Locate the cell with the specified text and output its [x, y] center coordinate. 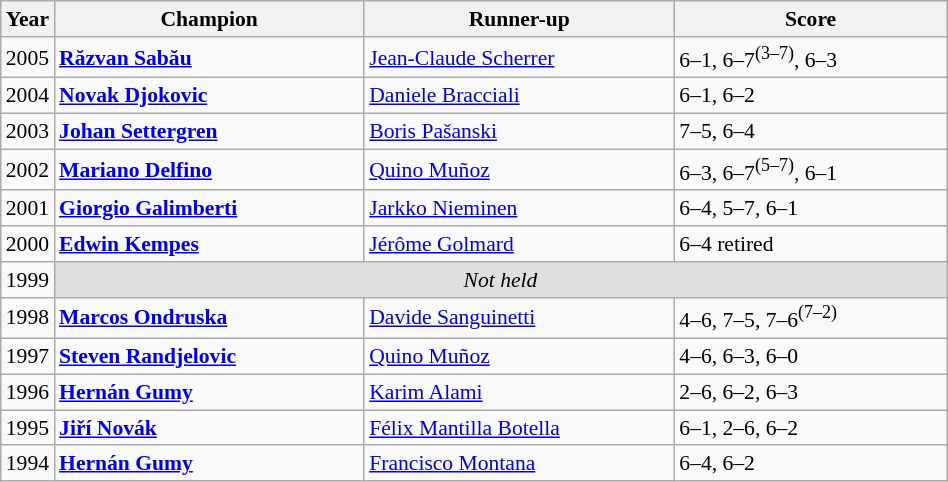
Karim Alami [519, 392]
2001 [28, 209]
Runner-up [519, 19]
Not held [500, 280]
Răzvan Sabău [209, 58]
6–4, 5–7, 6–1 [810, 209]
Johan Settergren [209, 132]
Marcos Ondruska [209, 318]
6–1, 6–2 [810, 96]
2004 [28, 96]
Mariano Delfino [209, 170]
1995 [28, 428]
Jiří Novák [209, 428]
1994 [28, 464]
Francisco Montana [519, 464]
1999 [28, 280]
Edwin Kempes [209, 244]
Jean-Claude Scherrer [519, 58]
4–6, 6–3, 6–0 [810, 357]
1997 [28, 357]
1996 [28, 392]
Novak Djokovic [209, 96]
Steven Randjelovic [209, 357]
Jérôme Golmard [519, 244]
6–1, 2–6, 6–2 [810, 428]
1998 [28, 318]
2005 [28, 58]
Davide Sanguinetti [519, 318]
6–1, 6–7(3–7), 6–3 [810, 58]
7–5, 6–4 [810, 132]
Félix Mantilla Botella [519, 428]
2002 [28, 170]
6–3, 6–7(5–7), 6–1 [810, 170]
6–4, 6–2 [810, 464]
2–6, 6–2, 6–3 [810, 392]
Score [810, 19]
Jarkko Nieminen [519, 209]
4–6, 7–5, 7–6(7–2) [810, 318]
2003 [28, 132]
Year [28, 19]
Boris Pašanski [519, 132]
Giorgio Galimberti [209, 209]
Daniele Bracciali [519, 96]
2000 [28, 244]
6–4 retired [810, 244]
Champion [209, 19]
